Provide the [X, Y] coordinate of the cell's center where the given text is located.  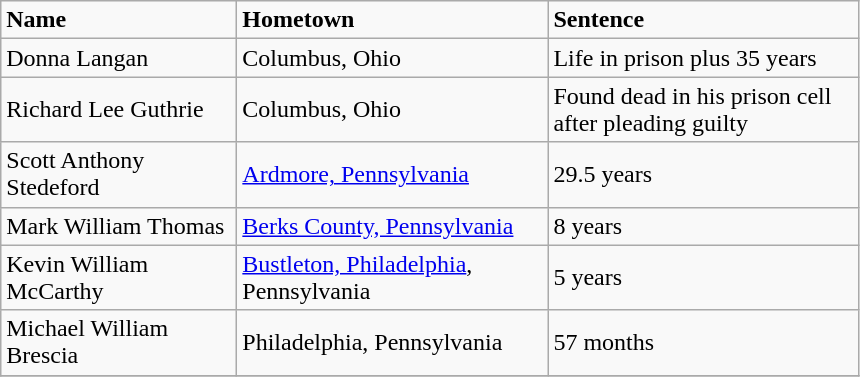
Name [119, 20]
8 years [704, 226]
5 years [704, 278]
Found dead in his prison cell after pleading guilty [704, 110]
Richard Lee Guthrie [119, 110]
Bustleton, Philadelphia, Pennsylvania [392, 278]
Scott Anthony Stedeford [119, 174]
Hometown [392, 20]
Mark William Thomas [119, 226]
Ardmore, Pennsylvania [392, 174]
Donna Langan [119, 58]
Life in prison plus 35 years [704, 58]
Berks County, Pennsylvania [392, 226]
Philadelphia, Pennsylvania [392, 342]
Kevin William McCarthy [119, 278]
29.5 years [704, 174]
Sentence [704, 20]
Michael William Brescia [119, 342]
57 months [704, 342]
